Return [X, Y] of the center of cell containing provided text 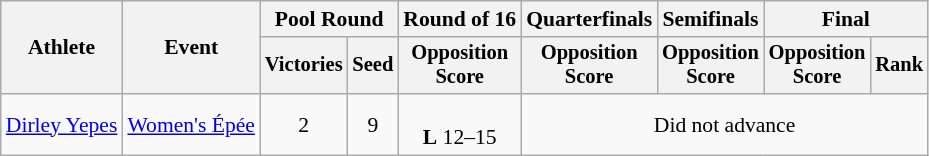
9 [374, 124]
Final [846, 19]
Seed [374, 66]
Victories [304, 66]
Round of 16 [460, 19]
Rank [899, 66]
Pool Round [329, 19]
Dirley Yepes [62, 124]
Quarterfinals [589, 19]
Event [191, 48]
Did not advance [724, 124]
Semifinals [710, 19]
Women's Épée [191, 124]
L 12–15 [460, 124]
2 [304, 124]
Athlete [62, 48]
